Search for the cell housing the specified text and yield its (x, y) center coordinate. 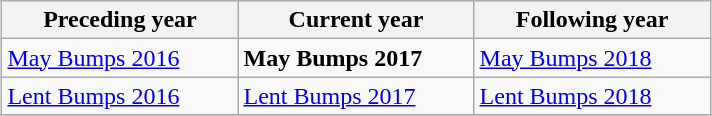
May Bumps 2016 (120, 58)
Lent Bumps 2016 (120, 96)
Lent Bumps 2017 (356, 96)
May Bumps 2018 (592, 58)
May Bumps 2017 (356, 58)
Lent Bumps 2018 (592, 96)
Current year (356, 20)
Preceding year (120, 20)
Following year (592, 20)
